Locate the cell with the specified text and output its (x, y) center coordinate. 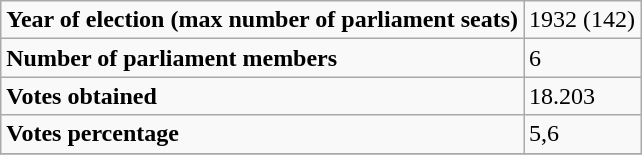
18.203 (582, 96)
6 (582, 58)
Number of parliament members (262, 58)
Year of election (max number of parliament seats) (262, 20)
Votes percentage (262, 134)
Votes obtained (262, 96)
5,6 (582, 134)
1932 (142) (582, 20)
